Output the (X, Y) coordinate of the center of the cell containing the given text.  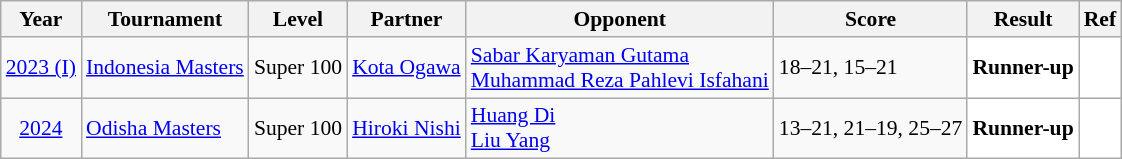
Huang Di Liu Yang (620, 128)
Odisha Masters (165, 128)
Ref (1100, 19)
18–21, 15–21 (871, 68)
Year (41, 19)
Tournament (165, 19)
2024 (41, 128)
Sabar Karyaman Gutama Muhammad Reza Pahlevi Isfahani (620, 68)
Result (1022, 19)
Opponent (620, 19)
Level (298, 19)
Hiroki Nishi (406, 128)
Kota Ogawa (406, 68)
Partner (406, 19)
13–21, 21–19, 25–27 (871, 128)
2023 (I) (41, 68)
Indonesia Masters (165, 68)
Score (871, 19)
